Search for the cell housing the specified text and yield its (x, y) center coordinate. 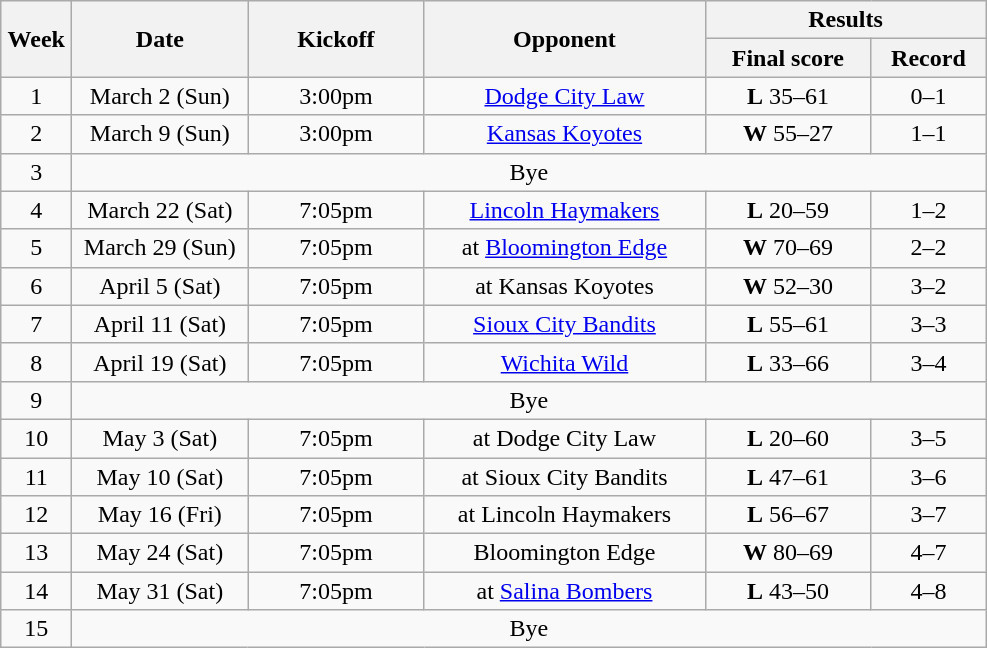
15 (36, 629)
1–1 (928, 134)
at Sioux City Bandits (564, 477)
3 (36, 172)
Final score (788, 58)
6 (36, 286)
Results (846, 20)
7 (36, 324)
L 20–60 (788, 438)
Dodge City Law (564, 96)
4 (36, 210)
W 52–30 (788, 286)
8 (36, 362)
March 2 (Sun) (160, 96)
Bloomington Edge (564, 553)
Kansas Koyotes (564, 134)
April 19 (Sat) (160, 362)
W 70–69 (788, 248)
L 35–61 (788, 96)
L 47–61 (788, 477)
Kickoff (336, 39)
L 56–67 (788, 515)
Record (928, 58)
May 24 (Sat) (160, 553)
3–6 (928, 477)
3–2 (928, 286)
Lincoln Haymakers (564, 210)
W 80–69 (788, 553)
11 (36, 477)
Date (160, 39)
Wichita Wild (564, 362)
May 16 (Fri) (160, 515)
May 3 (Sat) (160, 438)
March 29 (Sun) (160, 248)
at Bloomington Edge (564, 248)
3–4 (928, 362)
L 43–50 (788, 591)
March 9 (Sun) (160, 134)
Opponent (564, 39)
Sioux City Bandits (564, 324)
12 (36, 515)
at Lincoln Haymakers (564, 515)
W 55–27 (788, 134)
at Kansas Koyotes (564, 286)
5 (36, 248)
L 33–66 (788, 362)
April 11 (Sat) (160, 324)
3–5 (928, 438)
10 (36, 438)
4–7 (928, 553)
Week (36, 39)
at Salina Bombers (564, 591)
9 (36, 400)
L 55–61 (788, 324)
2 (36, 134)
L 20–59 (788, 210)
March 22 (Sat) (160, 210)
4–8 (928, 591)
May 10 (Sat) (160, 477)
14 (36, 591)
1–2 (928, 210)
3–3 (928, 324)
May 31 (Sat) (160, 591)
2–2 (928, 248)
0–1 (928, 96)
13 (36, 553)
at Dodge City Law (564, 438)
3–7 (928, 515)
April 5 (Sat) (160, 286)
1 (36, 96)
